Identify which cell holds the provided text, then report its [X, Y] central coordinate. 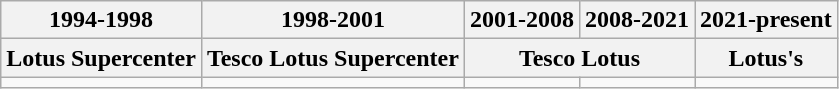
Tesco Lotus [579, 58]
1998-2001 [332, 20]
Lotus Supercenter [102, 58]
2021-present [766, 20]
2001-2008 [522, 20]
Lotus's [766, 58]
Tesco Lotus Supercenter [332, 58]
2008-2021 [636, 20]
1994-1998 [102, 20]
